Pinpoint the cell where the given text exists, returning its [x, y] midpoint coordinate. 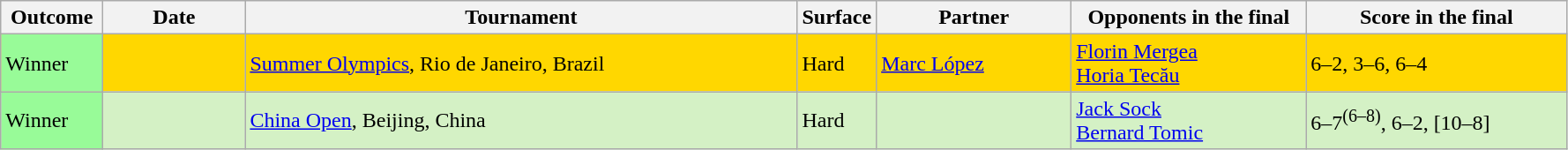
Outcome [52, 18]
Summer Olympics, Rio de Janeiro, Brazil [521, 64]
Surface [837, 18]
Partner [974, 18]
Date [175, 18]
Opponents in the final [1189, 18]
Marc López [974, 64]
6–7(6–8), 6–2, [10–8] [1437, 120]
Jack Sock Bernard Tomic [1189, 120]
Score in the final [1437, 18]
Florin Mergea Horia Tecău [1189, 64]
Tournament [521, 18]
6–2, 3–6, 6–4 [1437, 64]
China Open, Beijing, China [521, 120]
